Determine the (X, Y) coordinate at the center of the cell enclosing the given text.  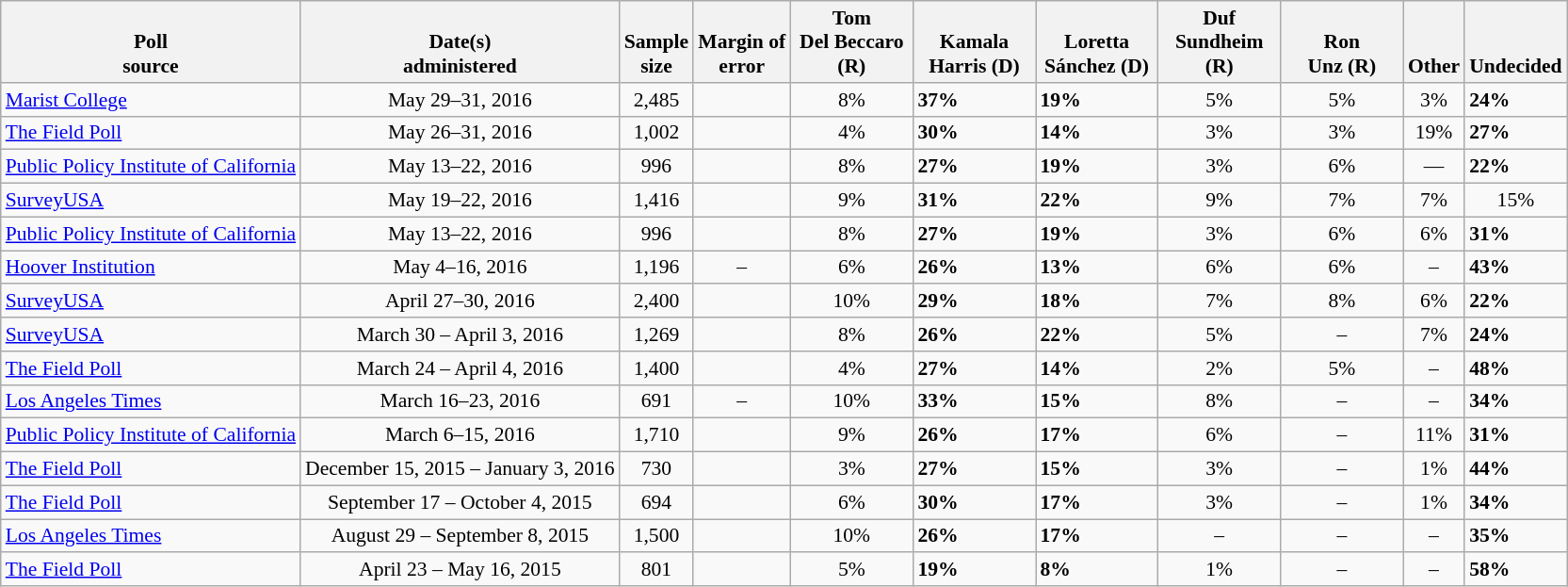
KamalaHarris (D) (974, 41)
Other (1433, 41)
DufSundheim (R) (1220, 41)
May 19–22, 2016 (460, 201)
1,710 (656, 435)
Tom Del Beccaro (R) (851, 41)
May 29–31, 2016 (460, 100)
May 4–16, 2016 (460, 268)
Pollsource (151, 41)
35% (1515, 536)
LorettaSánchez (D) (1097, 41)
Date(s)administered (460, 41)
58% (1515, 570)
1,400 (656, 368)
April 27–30, 2016 (460, 302)
33% (974, 401)
1,002 (656, 133)
Marist College (151, 100)
December 15, 2015 – January 3, 2016 (460, 469)
August 29 – September 8, 2015 (460, 536)
March 24 – April 4, 2016 (460, 368)
37% (974, 100)
March 30 – April 3, 2016 (460, 334)
April 23 – May 16, 2015 (460, 570)
43% (1515, 268)
RonUnz (R) (1342, 41)
11% (1433, 435)
2,400 (656, 302)
2% (1220, 368)
Samplesize (656, 41)
29% (974, 302)
1,269 (656, 334)
48% (1515, 368)
1,196 (656, 268)
Hoover Institution (151, 268)
— (1433, 167)
1,416 (656, 201)
691 (656, 401)
March 16–23, 2016 (460, 401)
May 26–31, 2016 (460, 133)
Undecided (1515, 41)
2,485 (656, 100)
1,500 (656, 536)
801 (656, 570)
September 17 – October 4, 2015 (460, 502)
March 6–15, 2016 (460, 435)
44% (1515, 469)
730 (656, 469)
Margin oferror (742, 41)
18% (1097, 302)
694 (656, 502)
13% (1097, 268)
